Extract the (x, y) coordinate from the center of the cell holding the provided text.  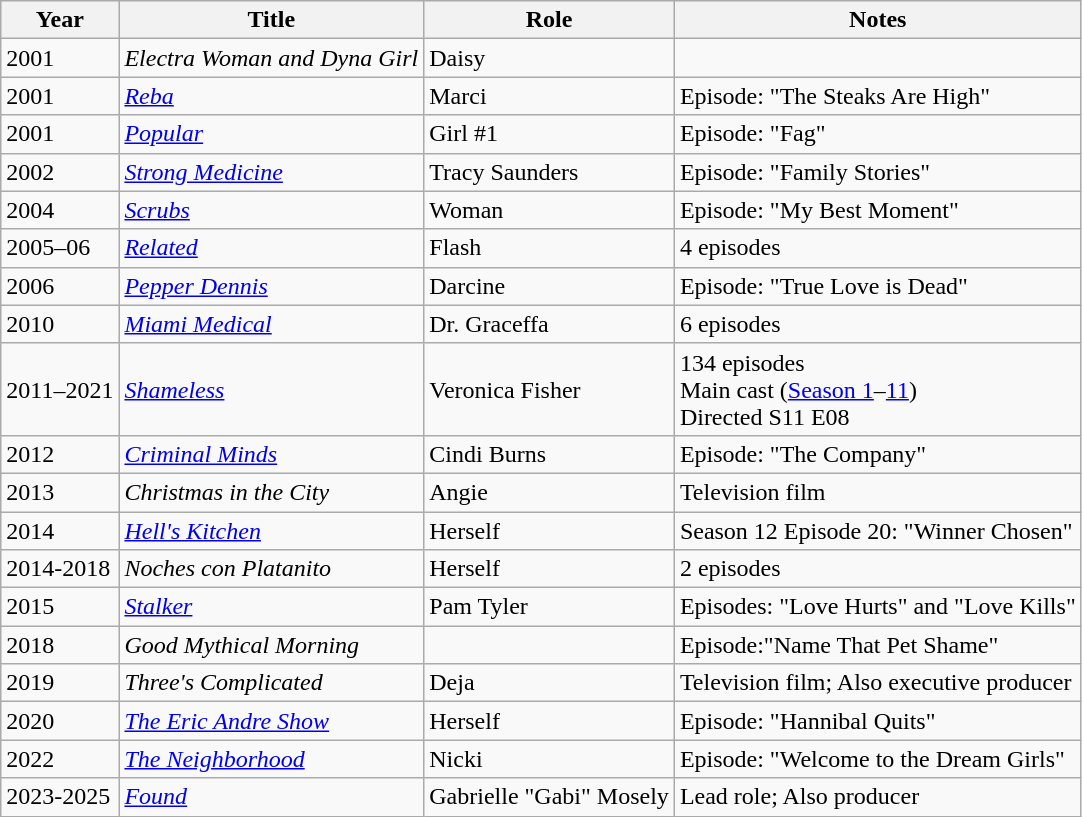
2004 (60, 210)
4 episodes (878, 248)
6 episodes (878, 324)
2012 (60, 454)
Darcine (550, 286)
Stalker (272, 607)
Deja (550, 683)
Episode: "Fag" (878, 134)
Flash (550, 248)
Lead role; Also producer (878, 797)
The Eric Andre Show (272, 721)
2002 (60, 172)
2005–06 (60, 248)
Dr. Graceffa (550, 324)
2 episodes (878, 569)
Criminal Minds (272, 454)
134 episodes Main cast (Season 1–11) Directed S11 E08 (878, 389)
Noches con Platanito (272, 569)
Title (272, 20)
2014 (60, 531)
Shameless (272, 389)
2013 (60, 492)
Episode: "Hannibal Quits" (878, 721)
Year (60, 20)
Angie (550, 492)
Nicki (550, 759)
Episode: "True Love is Dead" (878, 286)
Episode: "Family Stories" (878, 172)
Veronica Fisher (550, 389)
2019 (60, 683)
Episode: "The Steaks Are High" (878, 96)
Role (550, 20)
Christmas in the City (272, 492)
2006 (60, 286)
Episodes: "Love Hurts" and "Love Kills" (878, 607)
Episode:"Name That Pet Shame" (878, 645)
Daisy (550, 58)
Related (272, 248)
Pepper Dennis (272, 286)
Tracy Saunders (550, 172)
Found (272, 797)
2022 (60, 759)
Episode: "My Best Moment" (878, 210)
Popular (272, 134)
Girl #1 (550, 134)
2015 (60, 607)
The Neighborhood (272, 759)
Hell's Kitchen (272, 531)
Television film (878, 492)
Scrubs (272, 210)
Television film; Also executive producer (878, 683)
Marci (550, 96)
Gabrielle "Gabi" Mosely (550, 797)
Episode: "Welcome to the Dream Girls" (878, 759)
Reba (272, 96)
Electra Woman and Dyna Girl (272, 58)
Season 12 Episode 20: "Winner Chosen" (878, 531)
Notes (878, 20)
Miami Medical (272, 324)
Cindi Burns (550, 454)
2010 (60, 324)
Three's Complicated (272, 683)
2014-2018 (60, 569)
Episode: "The Company" (878, 454)
Strong Medicine (272, 172)
2023-2025 (60, 797)
Woman (550, 210)
2011–2021 (60, 389)
Pam Tyler (550, 607)
2020 (60, 721)
Good Mythical Morning (272, 645)
2018 (60, 645)
